Find where the given text appears and provide that cell's center as [x, y] coordinate. 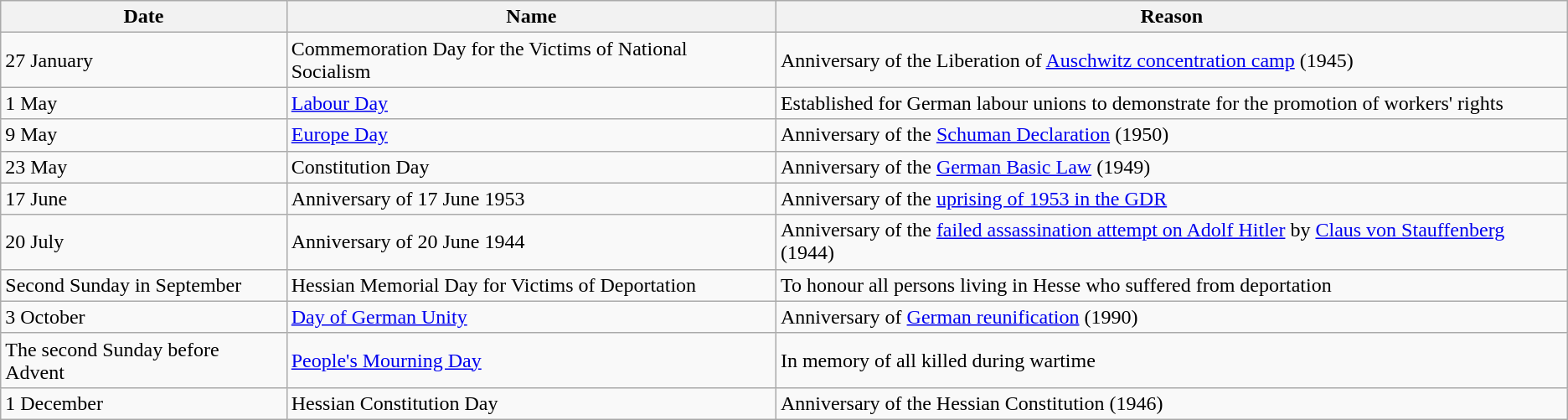
Anniversary of the uprising of 1953 in the GDR [1171, 199]
17 June [144, 199]
Commemoration Day for the Victims of National Socialism [531, 60]
Day of German Unity [531, 317]
Anniversary of the Schuman Declaration (1950) [1171, 135]
Anniversary of the German Basic Law (1949) [1171, 167]
Reason [1171, 17]
In memory of all killed during wartime [1171, 360]
Anniversary of 20 June 1944 [531, 241]
Hessian Constitution Day [531, 403]
Anniversary of 17 June 1953 [531, 199]
Anniversary of the failed assassination attempt on Adolf Hitler by Claus von Stauffenberg (1944) [1171, 241]
20 July [144, 241]
1 December [144, 403]
Second Sunday in September [144, 285]
Labour Day [531, 103]
People's Mourning Day [531, 360]
The second Sunday before Advent [144, 360]
Established for German labour unions to demonstrate for the promotion of workers' rights [1171, 103]
Anniversary of the Hessian Constitution (1946) [1171, 403]
Date [144, 17]
9 May [144, 135]
Constitution Day [531, 167]
23 May [144, 167]
Anniversary of the Liberation of Auschwitz concentration camp (1945) [1171, 60]
3 October [144, 317]
Europe Day [531, 135]
1 May [144, 103]
Anniversary of German reunification (1990) [1171, 317]
27 January [144, 60]
To honour all persons living in Hesse who suffered from deportation [1171, 285]
Name [531, 17]
Hessian Memorial Day for Victims of Deportation [531, 285]
